Find where the given text appears and provide that cell's center as [X, Y] coordinate. 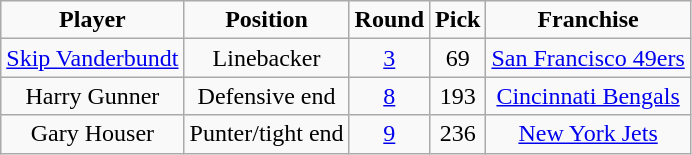
Skip Vanderbundt [92, 58]
Position [266, 20]
Punter/tight end [266, 134]
Pick [458, 20]
236 [458, 134]
69 [458, 58]
Round [389, 20]
Player [92, 20]
Defensive end [266, 96]
Linebacker [266, 58]
8 [389, 96]
Cincinnati Bengals [588, 96]
San Francisco 49ers [588, 58]
Harry Gunner [92, 96]
Gary Houser [92, 134]
Franchise [588, 20]
3 [389, 58]
9 [389, 134]
193 [458, 96]
New York Jets [588, 134]
